Capture the cell that displays the provided text and extract its (X, Y) central coordinate. 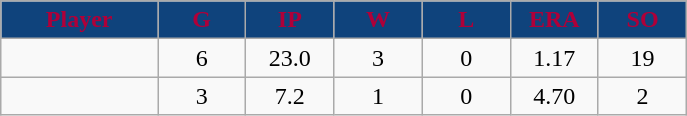
4.70 (554, 96)
2 (642, 96)
6 (202, 58)
L (466, 20)
Player (80, 20)
W (378, 20)
SO (642, 20)
19 (642, 58)
7.2 (290, 96)
1 (378, 96)
G (202, 20)
1.17 (554, 58)
ERA (554, 20)
IP (290, 20)
23.0 (290, 58)
